Scan for the cell matching the given text and deliver its (x, y) coordinate at center. 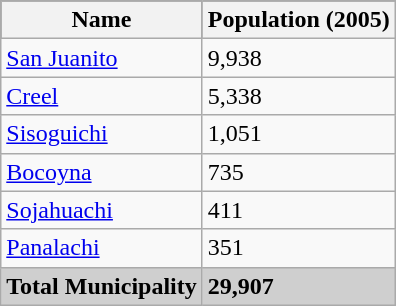
411 (298, 210)
9,938 (298, 58)
Panalachi (102, 248)
San Juanito (102, 58)
29,907 (298, 286)
735 (298, 172)
5,338 (298, 96)
Sojahuachi (102, 210)
Sisoguichi (102, 134)
1,051 (298, 134)
Bocoyna (102, 172)
Total Municipality (102, 286)
351 (298, 248)
Population (2005) (298, 20)
Creel (102, 96)
Name (102, 20)
